Find where the given text appears and provide that cell's center as [X, Y] coordinate. 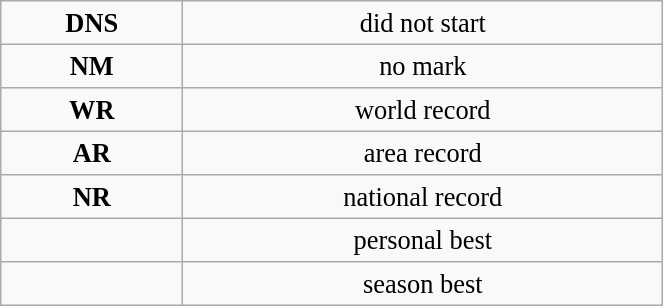
personal best [423, 240]
area record [423, 153]
national record [423, 197]
season best [423, 284]
DNS [92, 22]
NR [92, 197]
AR [92, 153]
no mark [423, 66]
world record [423, 109]
did not start [423, 22]
NM [92, 66]
WR [92, 109]
